For the text-containing cell, return its midpoint in [x, y] coordinate format. 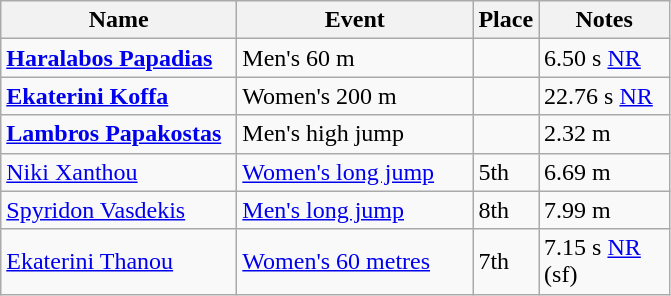
Men's long jump [355, 210]
Ekaterini Thanou [119, 262]
7.15 s NR (sf) [604, 262]
Name [119, 20]
Haralabos Papadias [119, 58]
Women's 60 metres [355, 262]
Women's long jump [355, 172]
Event [355, 20]
Niki Xanthou [119, 172]
Men's 60 m [355, 58]
5th [506, 172]
6.69 m [604, 172]
8th [506, 210]
7th [506, 262]
Lambros Papakostas [119, 134]
7.99 m [604, 210]
2.32 m [604, 134]
Notes [604, 20]
22.76 s NR [604, 96]
Ekaterini Koffa [119, 96]
Men's high jump [355, 134]
Spyridon Vasdekis [119, 210]
Women's 200 m [355, 96]
6.50 s NR [604, 58]
Place [506, 20]
